Determine the (X, Y) coordinate at the center of the cell enclosing the given text.  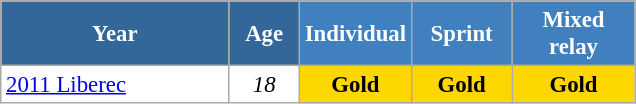
Sprint (462, 34)
18 (264, 85)
Mixed relay (574, 34)
Year (115, 34)
Individual (355, 34)
Age (264, 34)
2011 Liberec (115, 85)
